Pinpoint the cell where the given text exists, returning its [x, y] midpoint coordinate. 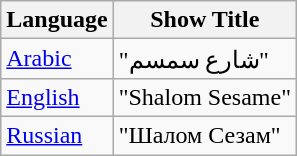
English [57, 97]
Russian [57, 135]
"Шалом Сезам" [204, 135]
Language [57, 20]
"Shalom Sesame" [204, 97]
Show Title [204, 20]
Arabic [57, 59]
"شارع سمسم" [204, 59]
